Pinpoint the cell where the given text exists, returning its (X, Y) midpoint coordinate. 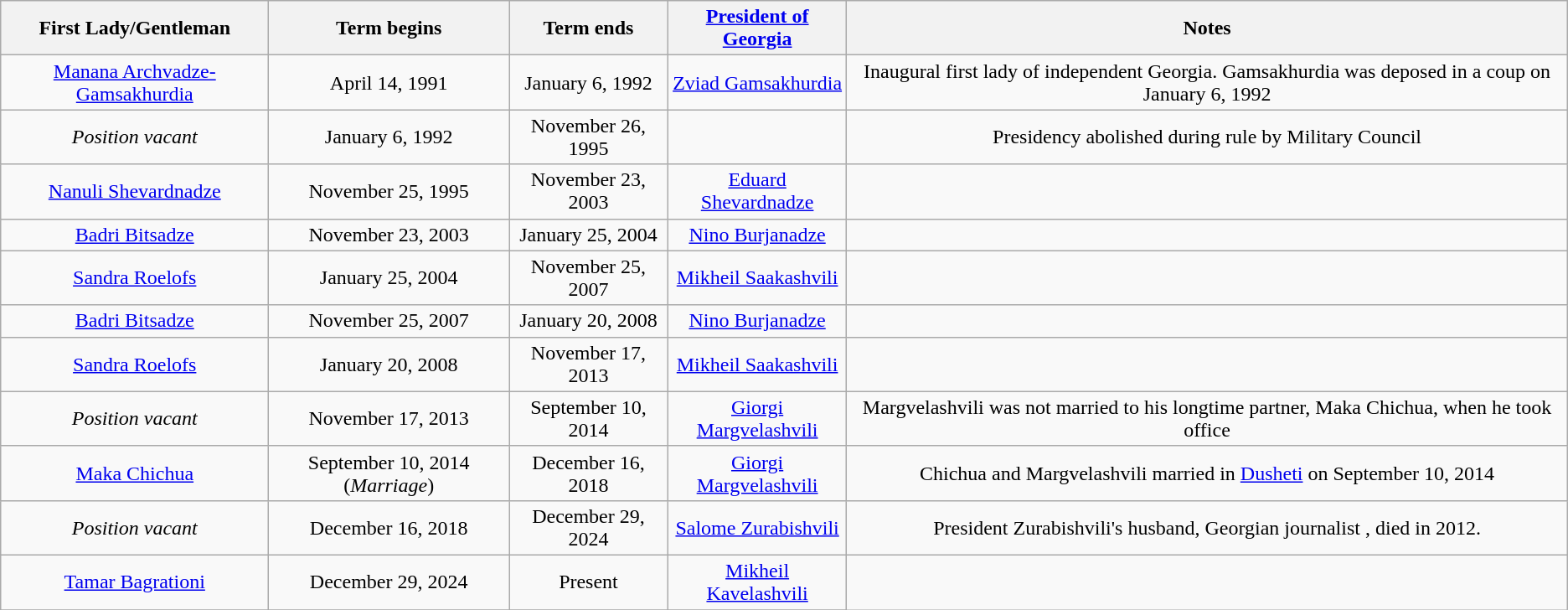
Margvelashvili was not married to his longtime partner, Maka Chichua, when he took office (1207, 419)
Salome Zurabishvili (757, 528)
Notes (1207, 28)
Zviad Gamsakhurdia (757, 82)
Inaugural first lady of independent Georgia. Gamsakhurdia was deposed in a coup on January 6, 1992 (1207, 82)
First Lady/Gentleman (135, 28)
Tamar Bagrationi (135, 582)
Maka Chichua (135, 473)
September 10, 2014 (Marriage) (389, 473)
Manana Archvadze-Gamsakhurdia (135, 82)
Presidency abolished during rule by Military Council (1207, 137)
President of Georgia (757, 28)
Nanuli Shevardnadze (135, 191)
Term begins (389, 28)
Mikheil Kavelashvili (757, 582)
Term ends (589, 28)
President Zurabishvili's husband, Georgian journalist , died in 2012. (1207, 528)
November 26, 1995 (589, 137)
Present (589, 582)
Eduard Shevardnadze (757, 191)
September 10, 2014 (589, 419)
Chichua and Margvelashvili married in Dusheti on September 10, 2014 (1207, 473)
April 14, 1991 (389, 82)
November 25, 1995 (389, 191)
